Extract the (x, y) coordinate from the center of the cell holding the provided text.  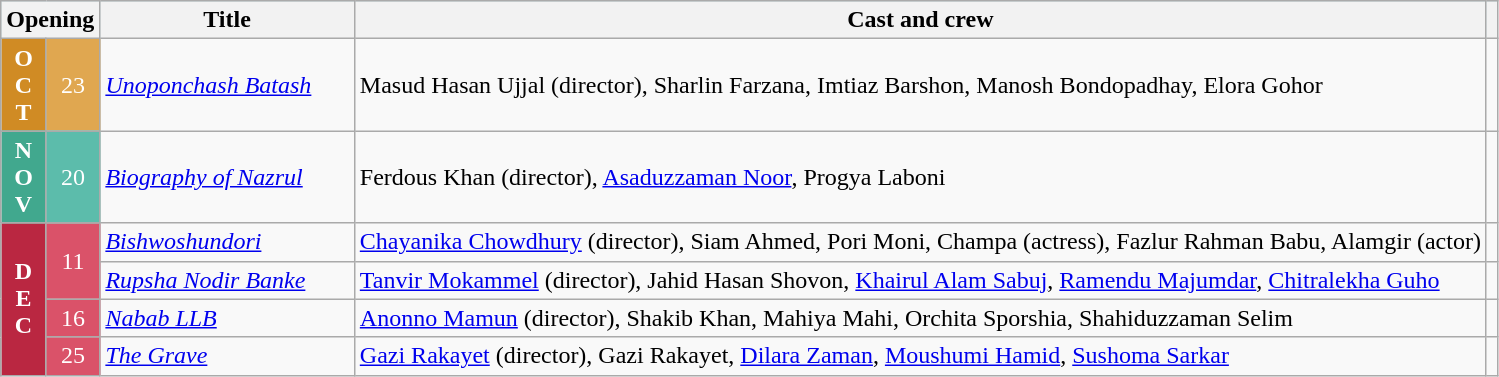
25 (73, 356)
Chayanika Chowdhury (director), Siam Ahmed, Pori Moni, Champa (actress), Fazlur Rahman Babu, Alamgir (actor) (920, 242)
Unoponchash Batash (227, 85)
Anonno Mamun (director), Shakib Khan, Mahiya Mahi, Orchita Sporshia, Shahiduzzaman Selim (920, 318)
Title (227, 20)
20 (73, 177)
Rupsha Nodir Banke (227, 280)
DEC (24, 299)
Tanvir Mokammel (director), Jahid Hasan Shovon, Khairul Alam Sabuj, Ramendu Majumdar, Chitralekha Guho (920, 280)
Ferdous Khan (director), Asaduzzaman Noor, Progya Laboni (920, 177)
Gazi Rakayet (director), Gazi Rakayet, Dilara Zaman, Moushumi Hamid, Sushoma Sarkar (920, 356)
NOV (24, 177)
16 (73, 318)
Masud Hasan Ujjal (director), Sharlin Farzana, Imtiaz Barshon, Manosh Bondopadhay, Elora Gohor (920, 85)
Cast and crew (920, 20)
11 (73, 261)
Bishwoshundori (227, 242)
Nabab LLB (227, 318)
Biography of Nazrul (227, 177)
The Grave (227, 356)
Opening (50, 20)
23 (73, 85)
OCT (24, 85)
